Scan for the cell matching the given text and deliver its (X, Y) coordinate at center. 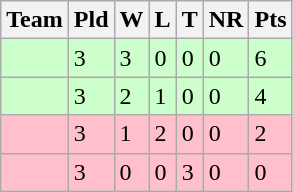
Team (35, 20)
T (190, 20)
Pld (91, 20)
6 (270, 58)
W (132, 20)
NR (226, 20)
Pts (270, 20)
L (162, 20)
4 (270, 96)
